Search for the cell housing the specified text and yield its [x, y] center coordinate. 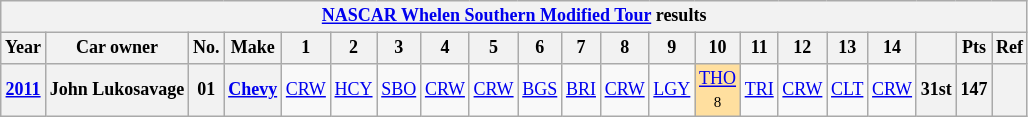
LGY [672, 90]
3 [399, 48]
CLT [848, 90]
NASCAR Whelen Southern Modified Tour results [514, 16]
Make [253, 48]
Year [24, 48]
8 [624, 48]
12 [802, 48]
John Lukosavage [116, 90]
Chevy [253, 90]
Car owner [116, 48]
BRI [582, 90]
Ref [1010, 48]
5 [494, 48]
01 [206, 90]
SBO [399, 90]
10 [718, 48]
No. [206, 48]
11 [759, 48]
4 [446, 48]
HCY [354, 90]
BGS [540, 90]
Pts [974, 48]
2011 [24, 90]
147 [974, 90]
TRI [759, 90]
1 [306, 48]
14 [892, 48]
31st [936, 90]
7 [582, 48]
9 [672, 48]
13 [848, 48]
2 [354, 48]
6 [540, 48]
THO8 [718, 90]
